Output the [x, y] coordinate of the center of the cell containing the given text.  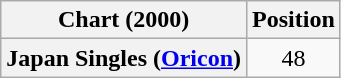
Japan Singles (Oricon) [124, 58]
Chart (2000) [124, 20]
Position [294, 20]
48 [294, 58]
